Identify which cell holds the provided text, then report its [X, Y] central coordinate. 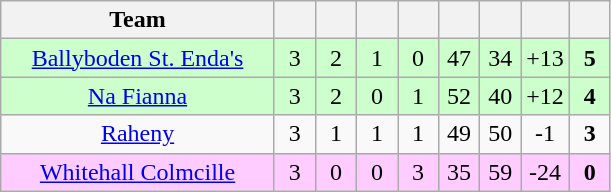
49 [460, 134]
+12 [546, 96]
34 [500, 58]
40 [500, 96]
59 [500, 172]
Whitehall Colmcille [138, 172]
47 [460, 58]
Team [138, 20]
Raheny [138, 134]
-24 [546, 172]
-1 [546, 134]
52 [460, 96]
5 [590, 58]
4 [590, 96]
35 [460, 172]
Na Fianna [138, 96]
Ballyboden St. Enda's [138, 58]
50 [500, 134]
+13 [546, 58]
